Identify which cell holds the provided text, then report its [x, y] central coordinate. 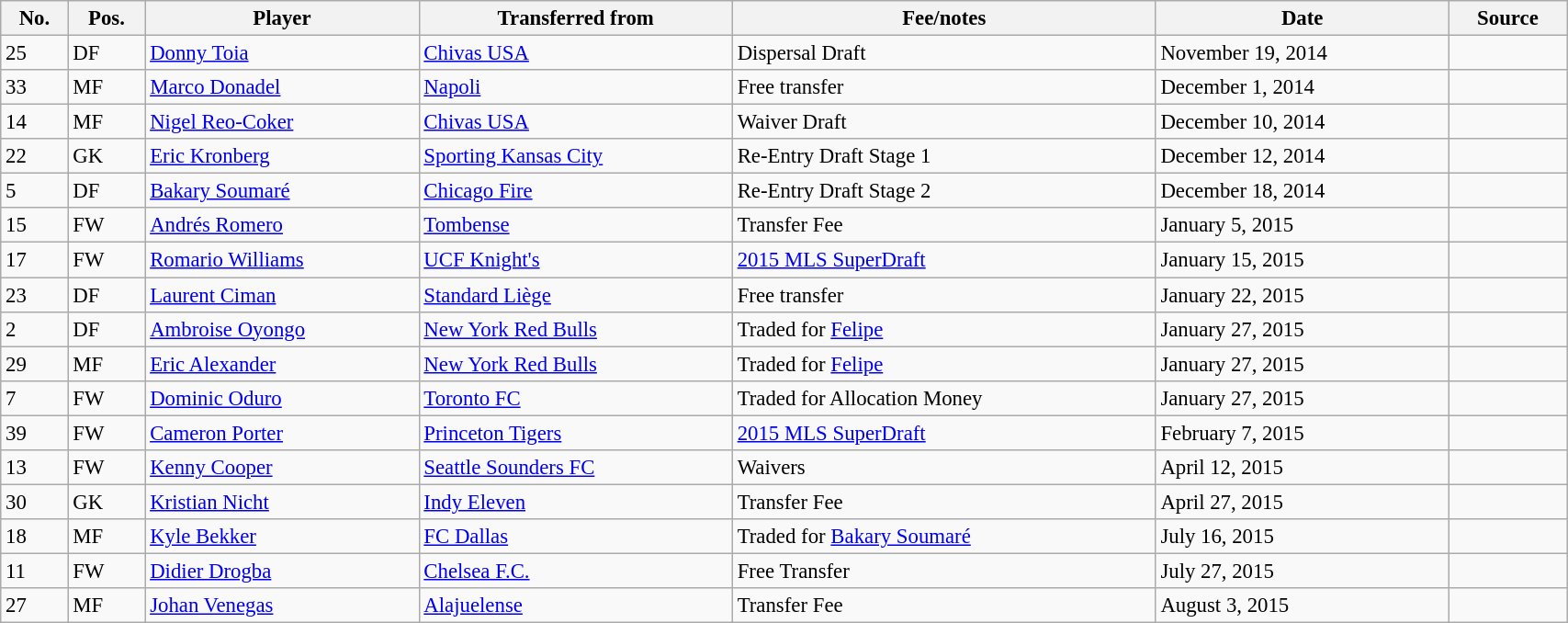
December 18, 2014 [1303, 191]
25 [35, 53]
February 7, 2015 [1303, 433]
December 10, 2014 [1303, 122]
Free Transfer [944, 571]
January 5, 2015 [1303, 225]
Re-Entry Draft Stage 1 [944, 156]
December 1, 2014 [1303, 87]
January 15, 2015 [1303, 260]
18 [35, 537]
27 [35, 606]
Didier Drogba [282, 571]
29 [35, 364]
Dispersal Draft [944, 53]
Chicago Fire [575, 191]
Andrés Romero [282, 225]
Date [1303, 18]
5 [35, 191]
Transferred from [575, 18]
14 [35, 122]
Seattle Sounders FC [575, 468]
Cameron Porter [282, 433]
Sporting Kansas City [575, 156]
July 16, 2015 [1303, 537]
Napoli [575, 87]
Waiver Draft [944, 122]
Re-Entry Draft Stage 2 [944, 191]
Princeton Tigers [575, 433]
Traded for Bakary Soumaré [944, 537]
Waivers [944, 468]
Indy Eleven [575, 502]
Kenny Cooper [282, 468]
April 27, 2015 [1303, 502]
November 19, 2014 [1303, 53]
FC Dallas [575, 537]
April 12, 2015 [1303, 468]
Eric Kronberg [282, 156]
Bakary Soumaré [282, 191]
Donny Toia [282, 53]
August 3, 2015 [1303, 606]
17 [35, 260]
Source [1507, 18]
Toronto FC [575, 398]
11 [35, 571]
Player [282, 18]
Pos. [107, 18]
January 22, 2015 [1303, 295]
13 [35, 468]
Ambroise Oyongo [282, 329]
33 [35, 87]
Kristian Nicht [282, 502]
Tombense [575, 225]
Johan Venegas [282, 606]
Nigel Reo-Coker [282, 122]
Chelsea F.C. [575, 571]
22 [35, 156]
39 [35, 433]
Fee/notes [944, 18]
UCF Knight's [575, 260]
23 [35, 295]
Standard Liège [575, 295]
No. [35, 18]
Laurent Ciman [282, 295]
Kyle Bekker [282, 537]
Romario Williams [282, 260]
Traded for Allocation Money [944, 398]
Dominic Oduro [282, 398]
July 27, 2015 [1303, 571]
7 [35, 398]
Alajuelense [575, 606]
30 [35, 502]
2 [35, 329]
December 12, 2014 [1303, 156]
Marco Donadel [282, 87]
Eric Alexander [282, 364]
15 [35, 225]
